Provide the (X, Y) coordinate of the cell's center where the given text is located.  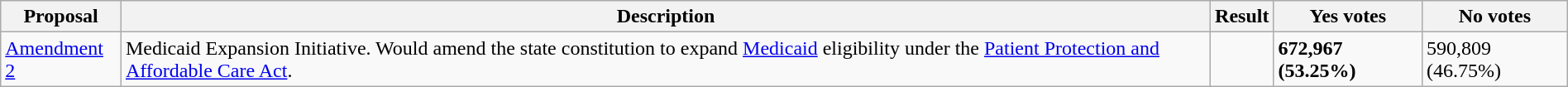
Amendment 2 (61, 60)
Result (1242, 17)
No votes (1495, 17)
Yes votes (1348, 17)
590,809 (46.75%) (1495, 60)
Proposal (61, 17)
Description (665, 17)
672,967 (53.25%) (1348, 60)
